Identify which cell holds the provided text, then report its (x, y) central coordinate. 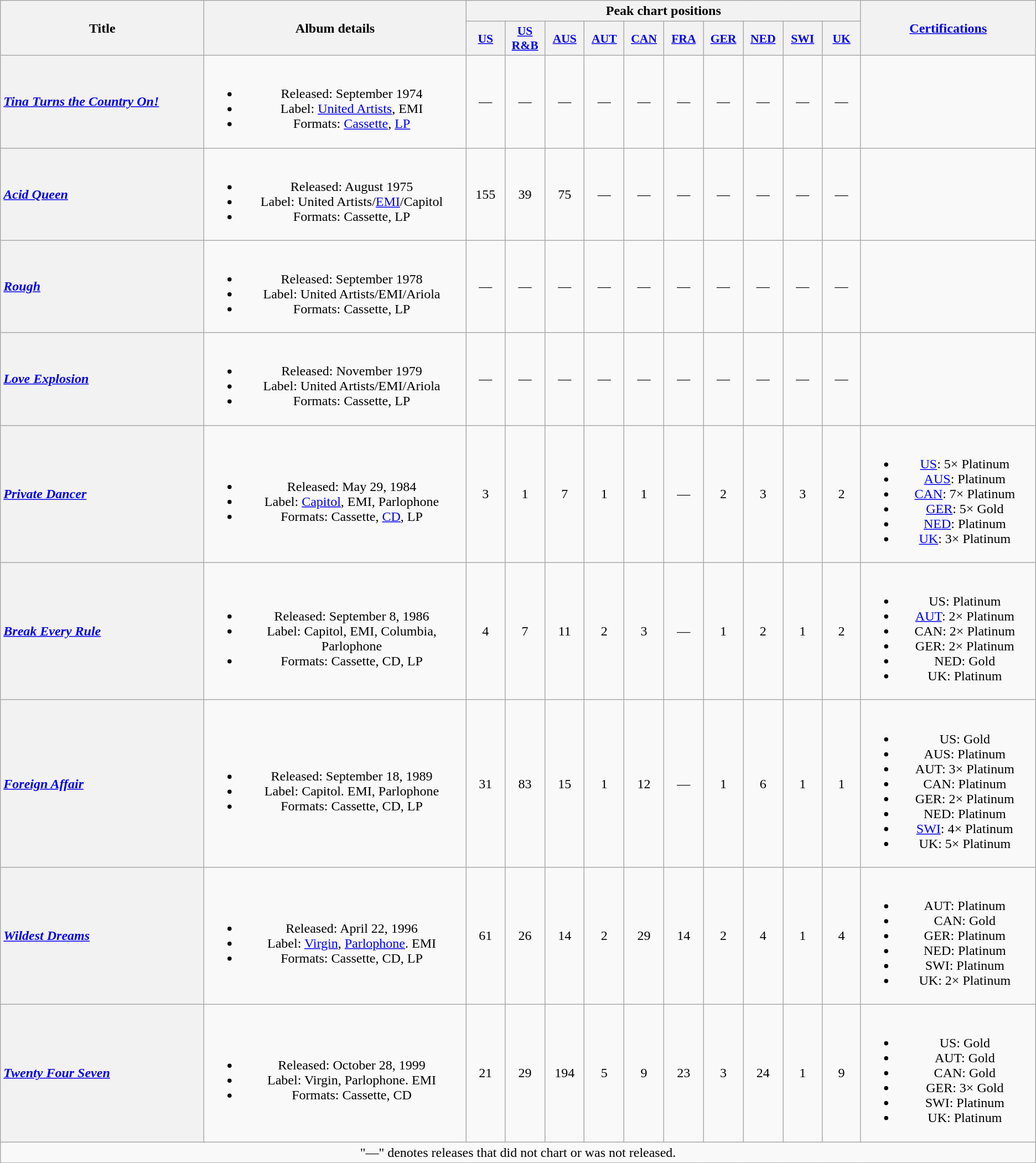
FRA (684, 39)
SWI (802, 39)
Foreign Affair (102, 783)
Released: September 1978Label: United Artists/EMI/AriolaFormats: Cassette, LP (335, 287)
Twenty Four Seven (102, 1073)
US: 5× PlatinumAUS: PlatinumCAN: 7× PlatinumGER: 5× GoldNED: PlatinumUK: 3× Platinum (948, 494)
Certifications (948, 28)
Rough (102, 287)
AUS (564, 39)
Break Every Rule (102, 631)
Wildest Dreams (102, 935)
US: PlatinumAUT: 2× PlatinumCAN: 2× PlatinumGER: 2× PlatinumNED: GoldUK: Platinum (948, 631)
26 (525, 935)
GER (723, 39)
75 (564, 194)
194 (564, 1073)
Released: September 18, 1989Label: Capitol. EMI, ParlophoneFormats: Cassette, CD, LP (335, 783)
Title (102, 28)
83 (525, 783)
Love Explosion (102, 379)
Peak chart positions (663, 11)
Released: October 28, 1999Label: Virgin, Parlophone. EMIFormats: Cassette, CD (335, 1073)
15 (564, 783)
UK (842, 39)
155 (485, 194)
6 (763, 783)
Private Dancer (102, 494)
23 (684, 1073)
CAN (644, 39)
31 (485, 783)
NED (763, 39)
Released: April 22, 1996Label: Virgin, Parlophone. EMIFormats: Cassette, CD, LP (335, 935)
US: GoldAUS: PlatinumAUT: 3× PlatinumCAN: PlatinumGER: 2× PlatinumNED: PlatinumSWI: 4× PlatinumUK: 5× Platinum (948, 783)
12 (644, 783)
11 (564, 631)
5 (604, 1073)
Released: May 29, 1984Label: Capitol, EMI, ParlophoneFormats: Cassette, CD, LP (335, 494)
39 (525, 194)
AUT (604, 39)
US (485, 39)
21 (485, 1073)
US R&B (525, 39)
US: GoldAUT: GoldCAN: GoldGER: 3× GoldSWI: PlatinumUK: Platinum (948, 1073)
Tina Turns the Country On! (102, 102)
Released: September 1974Label: United Artists, EMIFormats: Cassette, LP (335, 102)
Released: September 8, 1986Label: Capitol, EMI, Columbia, ParlophoneFormats: Cassette, CD, LP (335, 631)
AUT: PlatinumCAN: GoldGER: PlatinumNED: PlatinumSWI: PlatinumUK: 2× Platinum (948, 935)
Released: August 1975Label: United Artists/EMI/CapitolFormats: Cassette, LP (335, 194)
Album details (335, 28)
"—" denotes releases that did not chart or was not released. (518, 1152)
Released: November 1979Label: United Artists/EMI/AriolaFormats: Cassette, LP (335, 379)
Acid Queen (102, 194)
24 (763, 1073)
61 (485, 935)
